Find where the given text appears and provide that cell's center as [x, y] coordinate. 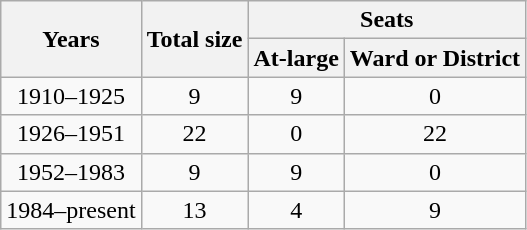
Total size [194, 39]
1910–1925 [71, 96]
1926–1951 [71, 134]
Ward or District [434, 58]
1952–1983 [71, 172]
13 [194, 210]
At-large [296, 58]
1984–present [71, 210]
4 [296, 210]
Years [71, 39]
Seats [387, 20]
